Return the (x, y) coordinate for the center point of the cell that contains the specified text.  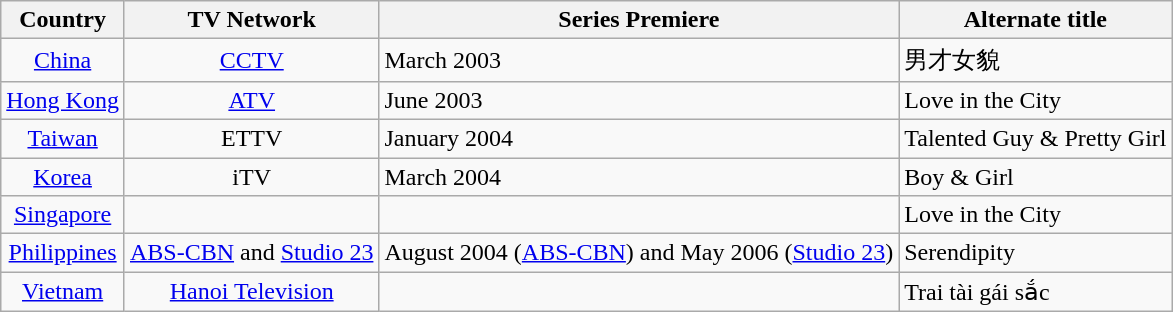
iTV (251, 177)
January 2004 (639, 138)
ATV (251, 100)
March 2004 (639, 177)
Korea (63, 177)
CCTV (251, 60)
Philippines (63, 253)
March 2003 (639, 60)
ABS-CBN and Studio 23 (251, 253)
Hanoi Television (251, 292)
男才女貌 (1036, 60)
Talented Guy & Pretty Girl (1036, 138)
June 2003 (639, 100)
Trai tài gái sắc (1036, 292)
Hong Kong (63, 100)
Vietnam (63, 292)
Singapore (63, 215)
Serendipity (1036, 253)
Taiwan (63, 138)
TV Network (251, 20)
Series Premiere (639, 20)
Alternate title (1036, 20)
Country (63, 20)
August 2004 (ABS-CBN) and May 2006 (Studio 23) (639, 253)
ETTV (251, 138)
Boy & Girl (1036, 177)
China (63, 60)
